Scan for the cell matching the given text and deliver its (X, Y) coordinate at center. 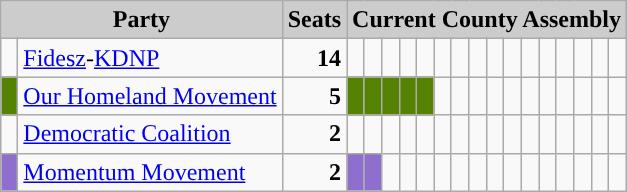
Democratic Coalition (150, 134)
Momentum Movement (150, 172)
Seats (314, 20)
Our Homeland Movement (150, 96)
Current County Assembly (487, 20)
14 (314, 58)
Fidesz-KDNP (150, 58)
Party (142, 20)
5 (314, 96)
